Search for the cell housing the specified text and yield its (x, y) center coordinate. 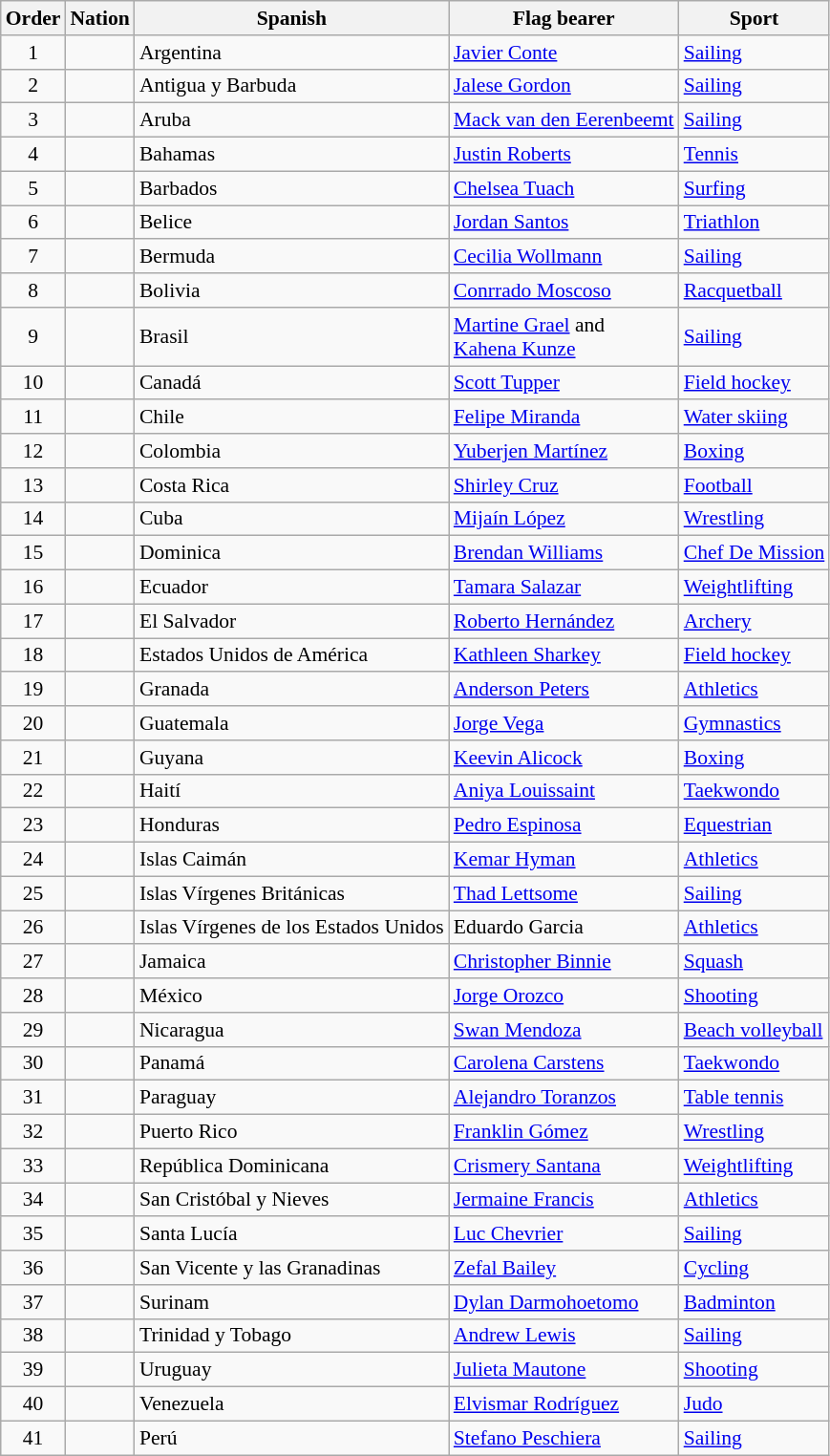
Roberto Hernández (564, 621)
Justin Roberts (564, 155)
24 (33, 860)
Badminton (755, 1302)
Jordan Santos (564, 223)
Trinidad y Tobago (292, 1336)
Eduardo Garcia (564, 928)
Yuberjen Martínez (564, 451)
12 (33, 451)
Venezuela (292, 1404)
18 (33, 655)
Jamaica (292, 962)
Paraguay (292, 1098)
Elvismar Rodríguez (564, 1404)
31 (33, 1098)
Beach volleyball (755, 1030)
25 (33, 893)
Costa Rica (292, 485)
Keevin Alicock (564, 758)
Islas Vírgenes de los Estados Unidos (292, 928)
Jorge Vega (564, 723)
36 (33, 1268)
34 (33, 1200)
Franklin Gómez (564, 1132)
Haití (292, 791)
Colombia (292, 451)
Islas Vírgenes Británicas (292, 893)
Barbados (292, 188)
Perú (292, 1438)
37 (33, 1302)
Stefano Peschiera (564, 1438)
Brasil (292, 336)
26 (33, 928)
Thad Lettsome (564, 893)
Mack van den Eerenbeemt (564, 120)
Santa Lucía (292, 1234)
3 (33, 120)
32 (33, 1132)
Nation (99, 18)
Cycling (755, 1268)
Chile (292, 418)
Cuba (292, 519)
1 (33, 53)
República Dominicana (292, 1166)
19 (33, 690)
Shirley Cruz (564, 485)
Gymnastics (755, 723)
Uruguay (292, 1370)
Julieta Mautone (564, 1370)
Tennis (755, 155)
Conrrado Moscoso (564, 290)
Jalese Gordon (564, 86)
38 (33, 1336)
Football (755, 485)
Dominica (292, 553)
5 (33, 188)
Christopher Binnie (564, 962)
Puerto Rico (292, 1132)
Surinam (292, 1302)
6 (33, 223)
Carolena Carstens (564, 1063)
20 (33, 723)
Antigua y Barbuda (292, 86)
Bermuda (292, 257)
41 (33, 1438)
Archery (755, 621)
México (292, 996)
17 (33, 621)
Cecilia Wollmann (564, 257)
Jermaine Francis (564, 1200)
10 (33, 383)
Alejandro Toranzos (564, 1098)
4 (33, 155)
33 (33, 1166)
Mijaín López (564, 519)
Tamara Salazar (564, 588)
Scott Tupper (564, 383)
Panamá (292, 1063)
Crismery Santana (564, 1166)
Estados Unidos de América (292, 655)
14 (33, 519)
Equestrian (755, 825)
Aniya Louissaint (564, 791)
Felipe Miranda (564, 418)
Nicaragua (292, 1030)
23 (33, 825)
Sport (755, 18)
Zefal Bailey (564, 1268)
27 (33, 962)
28 (33, 996)
Order (33, 18)
Table tennis (755, 1098)
Chelsea Tuach (564, 188)
Jorge Orozco (564, 996)
Judo (755, 1404)
Ecuador (292, 588)
Guatemala (292, 723)
11 (33, 418)
8 (33, 290)
Luc Chevrier (564, 1234)
30 (33, 1063)
Racquetball (755, 290)
Chef De Mission (755, 553)
Flag bearer (564, 18)
Swan Mendoza (564, 1030)
Pedro Espinosa (564, 825)
40 (33, 1404)
7 (33, 257)
Spanish (292, 18)
2 (33, 86)
Bahamas (292, 155)
Dylan Darmohoetomo (564, 1302)
Guyana (292, 758)
Honduras (292, 825)
Argentina (292, 53)
Aruba (292, 120)
13 (33, 485)
Andrew Lewis (564, 1336)
San Cristóbal y Nieves (292, 1200)
Belice (292, 223)
Javier Conte (564, 53)
Canadá (292, 383)
Surfing (755, 188)
35 (33, 1234)
San Vicente y las Granadinas (292, 1268)
39 (33, 1370)
Bolivia (292, 290)
16 (33, 588)
Anderson Peters (564, 690)
Islas Caimán (292, 860)
29 (33, 1030)
9 (33, 336)
22 (33, 791)
15 (33, 553)
21 (33, 758)
Kemar Hyman (564, 860)
Kathleen Sharkey (564, 655)
Water skiing (755, 418)
Brendan Williams (564, 553)
Granada (292, 690)
El Salvador (292, 621)
Squash (755, 962)
Martine Grael andKahena Kunze (564, 336)
Triathlon (755, 223)
